Pinpoint the cell where the given text exists, returning its (x, y) midpoint coordinate. 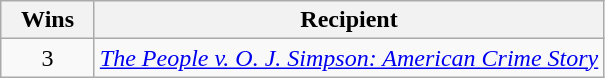
3 (48, 58)
Wins (48, 20)
Recipient (348, 20)
The People v. O. J. Simpson: American Crime Story (348, 58)
